Capture the cell that displays the provided text and extract its (x, y) central coordinate. 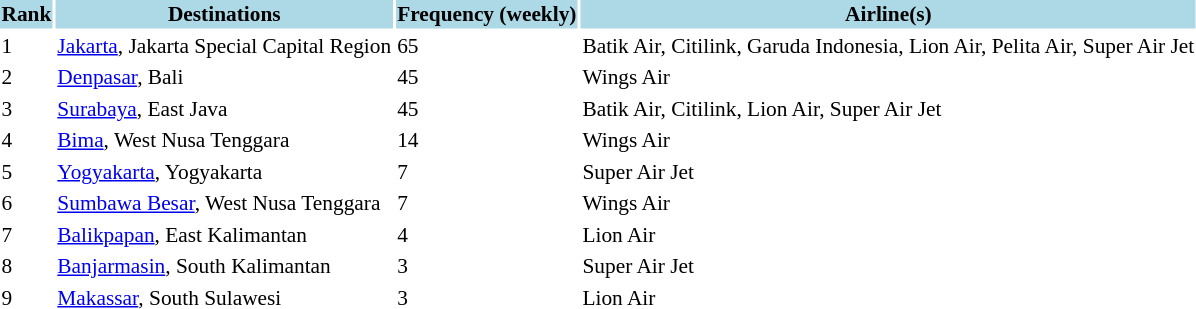
Airline(s) (888, 14)
Batik Air, Citilink, Lion Air, Super Air Jet (888, 108)
Bima, West Nusa Tenggara (224, 140)
Batik Air, Citilink, Garuda Indonesia, Lion Air, Pelita Air, Super Air Jet (888, 46)
Yogyakarta, Yogyakarta (224, 172)
14 (487, 140)
Destinations (224, 14)
65 (487, 46)
Lion Air (888, 234)
Sumbawa Besar, West Nusa Tenggara (224, 203)
Surabaya, East Java (224, 108)
Denpasar, Bali (224, 77)
8 (26, 266)
Rank (26, 14)
Balikpapan, East Kalimantan (224, 234)
Frequency (weekly) (487, 14)
5 (26, 172)
6 (26, 203)
2 (26, 77)
Banjarmasin, South Kalimantan (224, 266)
Jakarta, Jakarta Special Capital Region (224, 46)
1 (26, 46)
